Determine the (X, Y) coordinate at the center of the cell enclosing the given text.  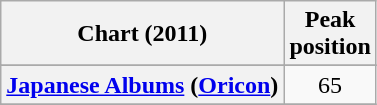
Peakposition (330, 34)
Chart (2011) (142, 34)
65 (330, 85)
Japanese Albums (Oricon) (142, 85)
